Detect which cell encompasses the target text, then output its (X, Y) center coordinate. 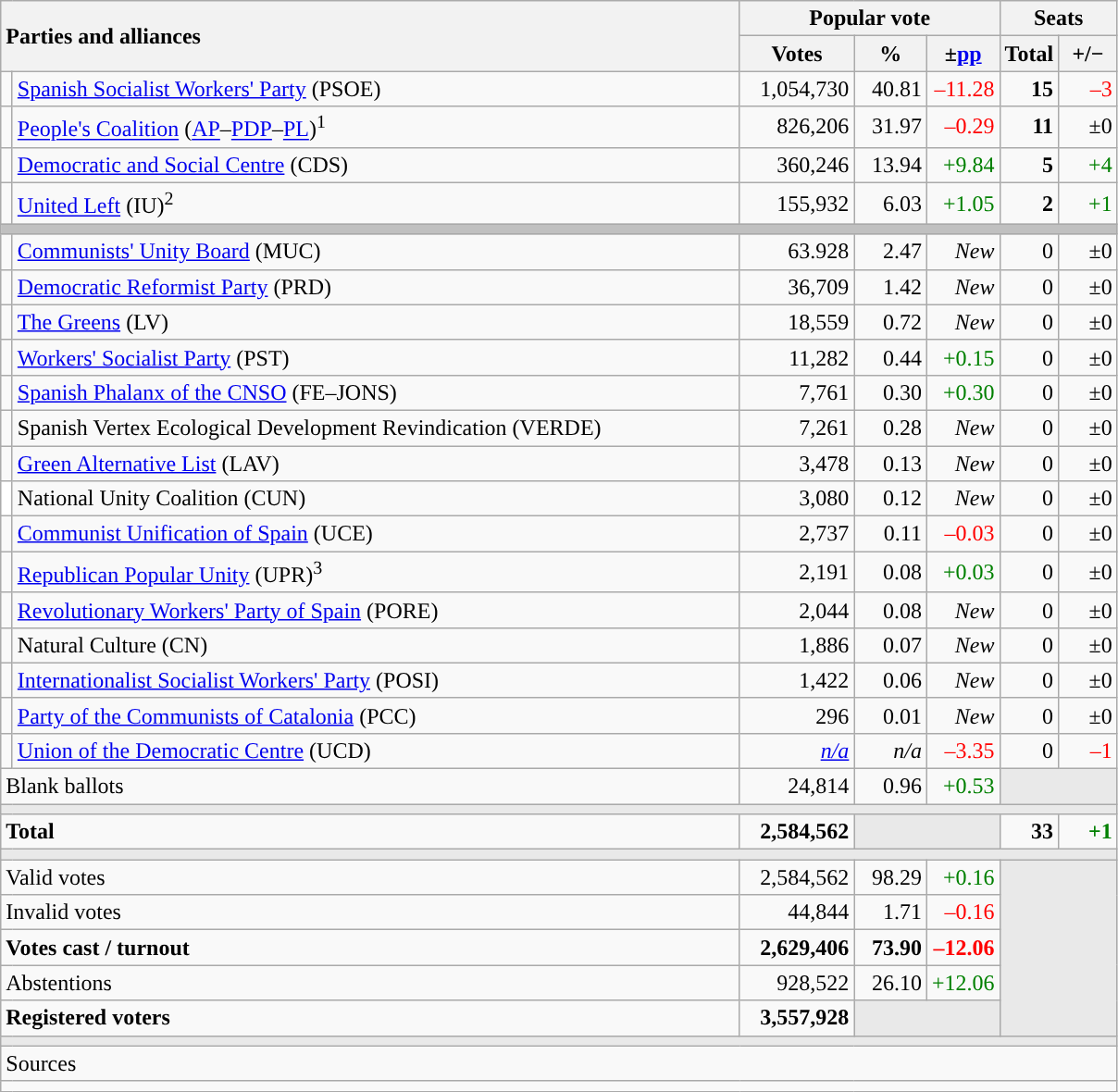
Democratic and Social Centre (CDS) (376, 165)
0.07 (890, 645)
26.10 (890, 983)
33 (1029, 832)
Democratic Reformist Party (PRD) (376, 287)
Popular vote (870, 19)
18,559 (797, 322)
0.44 (890, 357)
Registered voters (370, 1018)
–0.03 (963, 534)
Green Alternative List (LAV) (376, 464)
Republican Popular Unity (UPR)3 (376, 572)
0.12 (890, 499)
0.28 (890, 428)
+0.03 (963, 572)
Union of the Democratic Centre (UCD) (376, 751)
Valid votes (370, 877)
% (890, 54)
Workers' Socialist Party (PST) (376, 357)
0.06 (890, 680)
The Greens (LV) (376, 322)
–1 (1088, 751)
44,844 (797, 912)
31.97 (890, 128)
+0.16 (963, 877)
63.928 (797, 252)
Seats (1059, 19)
7,261 (797, 428)
36,709 (797, 287)
Party of the Communists of Catalonia (PCC) (376, 715)
0.01 (890, 715)
13.94 (890, 165)
Natural Culture (CN) (376, 645)
Votes (797, 54)
–3 (1088, 89)
+0.30 (963, 392)
+9.84 (963, 165)
–12.06 (963, 948)
6.03 (890, 204)
98.29 (890, 877)
Sources (559, 1063)
United Left (IU)2 (376, 204)
Invalid votes (370, 912)
+/− (1088, 54)
Blank ballots (370, 787)
+1.05 (963, 204)
7,761 (797, 392)
2 (1029, 204)
–3.35 (963, 751)
People's Coalition (AP–PDP–PL)1 (376, 128)
Revolutionary Workers' Party of Spain (PORE) (376, 610)
2,191 (797, 572)
0.11 (890, 534)
0.96 (890, 787)
1,422 (797, 680)
15 (1029, 89)
11,282 (797, 357)
Spanish Vertex Ecological Development Revindication (VERDE) (376, 428)
155,932 (797, 204)
1.42 (890, 287)
Internationalist Socialist Workers' Party (POSI) (376, 680)
Parties and alliances (370, 36)
73.90 (890, 948)
2,629,406 (797, 948)
5 (1029, 165)
3,478 (797, 464)
3,557,928 (797, 1018)
Spanish Phalanx of the CNSO (FE–JONS) (376, 392)
+4 (1088, 165)
Communist Unification of Spain (UCE) (376, 534)
–0.16 (963, 912)
+0.15 (963, 357)
1.71 (890, 912)
2.47 (890, 252)
±pp (963, 54)
+12.06 (963, 983)
928,522 (797, 983)
40.81 (890, 89)
360,246 (797, 165)
–0.29 (963, 128)
3,080 (797, 499)
0.30 (890, 392)
296 (797, 715)
Communists' Unity Board (MUC) (376, 252)
Abstentions (370, 983)
Spanish Socialist Workers' Party (PSOE) (376, 89)
1,886 (797, 645)
1,054,730 (797, 89)
2,044 (797, 610)
11 (1029, 128)
2,737 (797, 534)
Votes cast / turnout (370, 948)
National Unity Coalition (CUN) (376, 499)
24,814 (797, 787)
826,206 (797, 128)
+0.53 (963, 787)
–11.28 (963, 89)
0.72 (890, 322)
0.13 (890, 464)
